Scan for the cell matching the given text and deliver its (X, Y) coordinate at center. 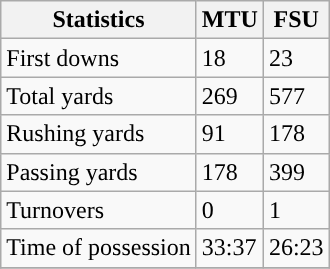
269 (230, 96)
Turnovers (99, 210)
1 (296, 210)
Passing yards (99, 172)
577 (296, 96)
26:23 (296, 248)
FSU (296, 20)
Total yards (99, 96)
399 (296, 172)
Statistics (99, 20)
First downs (99, 58)
Rushing yards (99, 134)
Time of possession (99, 248)
91 (230, 134)
0 (230, 210)
33:37 (230, 248)
23 (296, 58)
18 (230, 58)
MTU (230, 20)
